Find where the given text appears and provide that cell's center as (X, Y) coordinate. 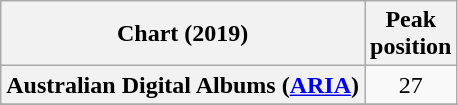
27 (411, 85)
Australian Digital Albums (ARIA) (183, 85)
Peakposition (411, 34)
Chart (2019) (183, 34)
